Pinpoint the cell where the given text exists, returning its (x, y) midpoint coordinate. 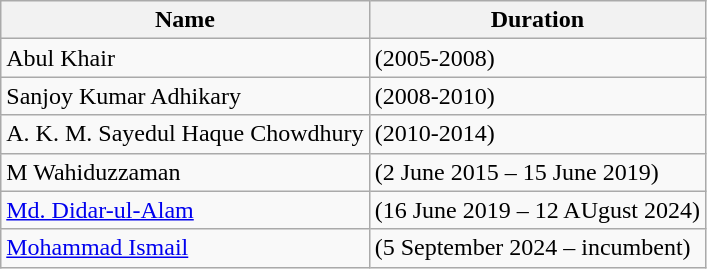
(2005-2008) (537, 58)
M Wahiduzzaman (185, 172)
Name (185, 20)
A. K. M. Sayedul Haque Chowdhury (185, 134)
Md. Didar-ul-Alam (185, 210)
Mohammad Ismail (185, 248)
(2010-2014) (537, 134)
Abul Khair (185, 58)
(16 June 2019 – 12 AUgust 2024) (537, 210)
(2 June 2015 – 15 June 2019) (537, 172)
Duration (537, 20)
Sanjoy Kumar Adhikary (185, 96)
(2008-2010) (537, 96)
(5 September 2024 – incumbent) (537, 248)
